Detect which cell encompasses the target text, then output its [X, Y] center coordinate. 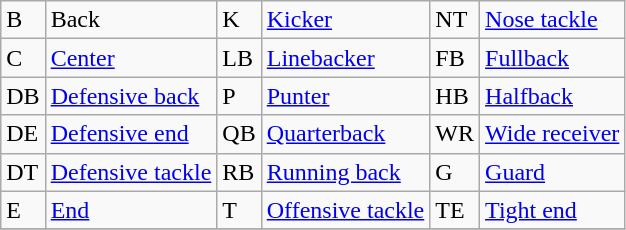
Tight end [552, 210]
Wide receiver [552, 134]
DB [23, 96]
Linebacker [346, 58]
Defensive tackle [131, 172]
Defensive back [131, 96]
Running back [346, 172]
Defensive end [131, 134]
DE [23, 134]
DT [23, 172]
E [23, 210]
NT [455, 20]
K [239, 20]
Guard [552, 172]
G [455, 172]
Kicker [346, 20]
FB [455, 58]
Halfback [552, 96]
Nose tackle [552, 20]
Punter [346, 96]
TE [455, 210]
C [23, 58]
Back [131, 20]
P [239, 96]
B [23, 20]
Offensive tackle [346, 210]
Center [131, 58]
End [131, 210]
QB [239, 134]
T [239, 210]
Quarterback [346, 134]
WR [455, 134]
Fullback [552, 58]
LB [239, 58]
HB [455, 96]
RB [239, 172]
